Detect which cell encompasses the target text, then output its (x, y) center coordinate. 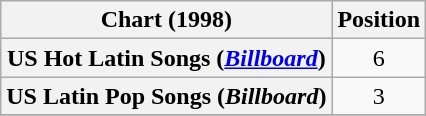
Position (379, 20)
6 (379, 58)
US Latin Pop Songs (Billboard) (166, 96)
Chart (1998) (166, 20)
3 (379, 96)
US Hot Latin Songs (Billboard) (166, 58)
